For the text-containing cell, return its midpoint in [X, Y] coordinate format. 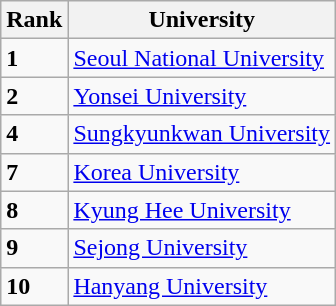
Korea University [202, 172]
Sungkyunkwan University [202, 134]
University [202, 20]
Seoul National University [202, 58]
8 [34, 210]
Kyung Hee University [202, 210]
Sejong University [202, 248]
Hanyang University [202, 286]
10 [34, 286]
4 [34, 134]
Rank [34, 20]
Yonsei University [202, 96]
7 [34, 172]
1 [34, 58]
2 [34, 96]
9 [34, 248]
